From the cell containing the given text, extract its center point as (X, Y) coordinate. 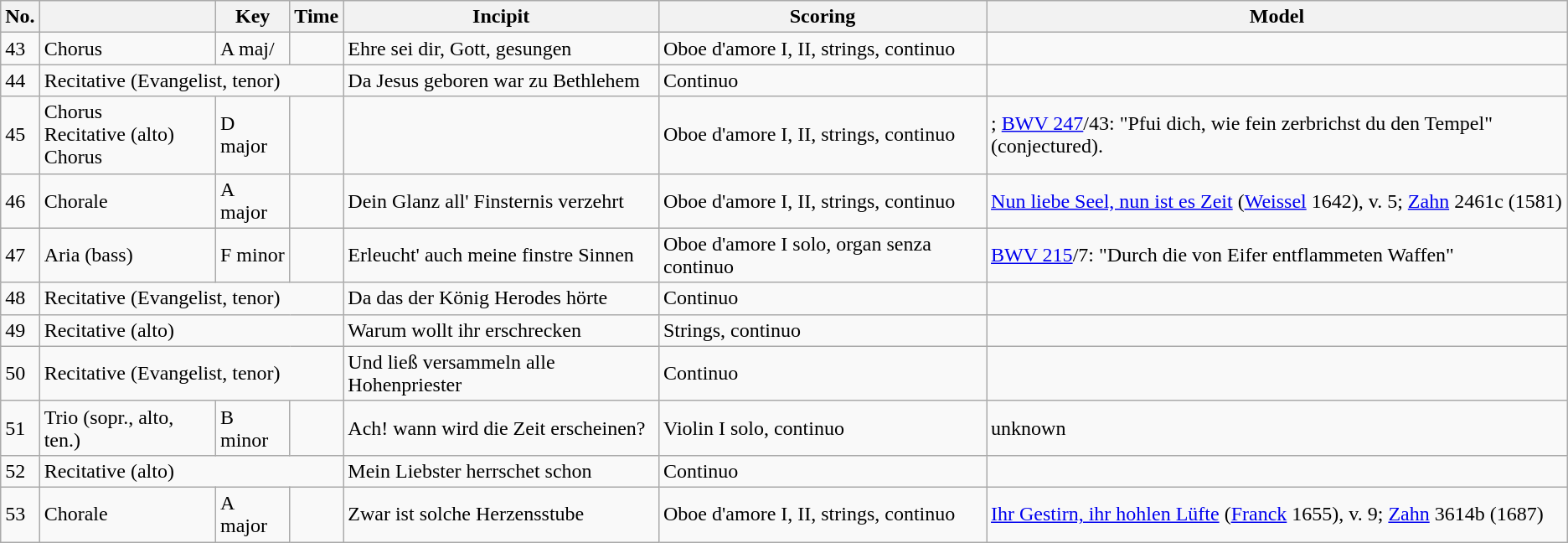
Aria (bass) (127, 255)
Trio (sopr., alto, ten.) (127, 427)
51 (20, 427)
Incipit (501, 17)
BWV 215/7: "Durch die von Eifer entflammeten Waffen" (1277, 255)
Ach! wann wird die Zeit erscheinen? (501, 427)
Scoring (823, 17)
Warum wollt ihr erschrecken (501, 330)
Da Jesus geboren war zu Bethlehem (501, 80)
43 (20, 49)
44 (20, 80)
Strings, continuo (823, 330)
Model (1277, 17)
Zwar ist solche Herzensstube (501, 515)
Violin I solo, continuo (823, 427)
Nun liebe Seel, nun ist es Zeit (Weissel 1642), v. 5; Zahn 2461c (1581) (1277, 201)
Und ließ versammeln alle Hohenpriester (501, 374)
Key (252, 17)
45 (20, 135)
Ehre sei dir, Gott, gesungen (501, 49)
F minor (252, 255)
Chorus (127, 49)
Da das der König Herodes hörte (501, 298)
Mein Liebster herrschet schon (501, 471)
47 (20, 255)
Time (317, 17)
48 (20, 298)
A maj/ (252, 49)
Oboe d'amore I solo, organ senza continuo (823, 255)
49 (20, 330)
; BWV 247/43: "Pfui dich, wie fein zerbrichst du den Tempel" (conjectured). (1277, 135)
B minor (252, 427)
52 (20, 471)
50 (20, 374)
Ihr Gestirn, ihr hohlen Lüfte (Franck 1655), v. 9; Zahn 3614b (1687) (1277, 515)
Erleucht' auch meine finstre Sinnen (501, 255)
unknown (1277, 427)
Dein Glanz all' Finsternis verzehrt (501, 201)
46 (20, 201)
ChorusRecitative (alto)Chorus (127, 135)
No. (20, 17)
53 (20, 515)
D major (252, 135)
